Determine the [x, y] coordinate at the center of the cell enclosing the given text.  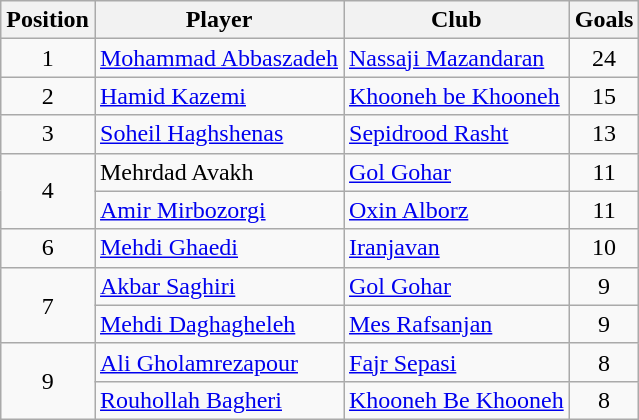
Mes Rafsanjan [457, 324]
Khooneh Be Khooneh [457, 400]
Iranjavan [457, 248]
Khooneh be Khooneh [457, 96]
Soheil Haghshenas [218, 134]
Mohammad Abbaszadeh [218, 58]
7 [48, 305]
Amir Mirbozorgi [218, 210]
2 [48, 96]
Sepidrood Rasht [457, 134]
Club [457, 20]
Akbar Saghiri [218, 286]
3 [48, 134]
Hamid Kazemi [218, 96]
15 [604, 96]
Mehdi Ghaedi [218, 248]
Nassaji Mazandaran [457, 58]
6 [48, 248]
Mehrdad Avakh [218, 172]
1 [48, 58]
10 [604, 248]
4 [48, 191]
Rouhollah Bagheri [218, 400]
Position [48, 20]
Oxin Alborz [457, 210]
Fajr Sepasi [457, 362]
Ali Gholamrezapour [218, 362]
Goals [604, 20]
24 [604, 58]
13 [604, 134]
Player [218, 20]
Mehdi Daghagheleh [218, 324]
